Determine the (X, Y) coordinate at the center of the cell enclosing the given text.  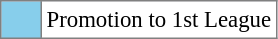
Promotion to 1st League (158, 20)
